Locate the cell with the specified text and output its [X, Y] center coordinate. 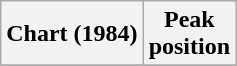
Chart (1984) [72, 34]
Peakposition [189, 34]
